Return the (X, Y) coordinate for the center point of the cell that contains the specified text.  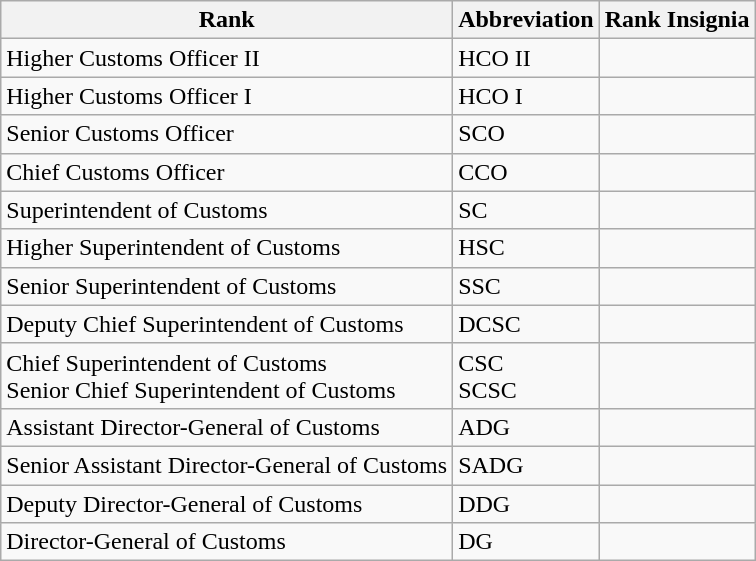
Superintendent of Customs (227, 210)
Chief Superintendent of CustomsSenior Chief Superintendent of Customs (227, 376)
Director-General of Customs (227, 542)
Senior Customs Officer (227, 134)
SSC (526, 286)
DG (526, 542)
SCO (526, 134)
Senior Superintendent of Customs (227, 286)
Rank Insignia (677, 20)
DCSC (526, 324)
Deputy Director-General of Customs (227, 503)
ADG (526, 427)
Chief Customs Officer (227, 172)
DDG (526, 503)
HCO I (526, 96)
SADG (526, 465)
HSC (526, 248)
Assistant Director-General of Customs (227, 427)
CCO (526, 172)
Higher Superintendent of Customs (227, 248)
SC (526, 210)
Rank (227, 20)
Higher Customs Officer I (227, 96)
Abbreviation (526, 20)
HCO II (526, 58)
Senior Assistant Director-General of Customs (227, 465)
Deputy Chief Superintendent of Customs (227, 324)
Higher Customs Officer II (227, 58)
CSCSCSC (526, 376)
